Capture the cell that displays the provided text and extract its [x, y] central coordinate. 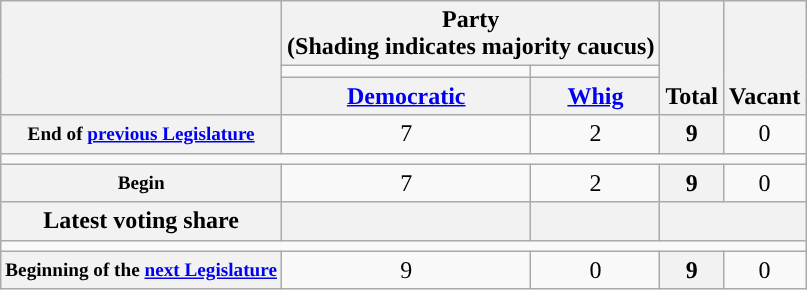
Democratic [406, 96]
End of previous Legislature [142, 134]
Total [692, 58]
Vacant [764, 58]
Beginning of the next Legislature [142, 270]
Party (Shading indicates majority caucus) [471, 34]
Whig [596, 96]
Begin [142, 183]
Latest voting share [142, 221]
